Find where the given text appears and provide that cell's center as (x, y) coordinate. 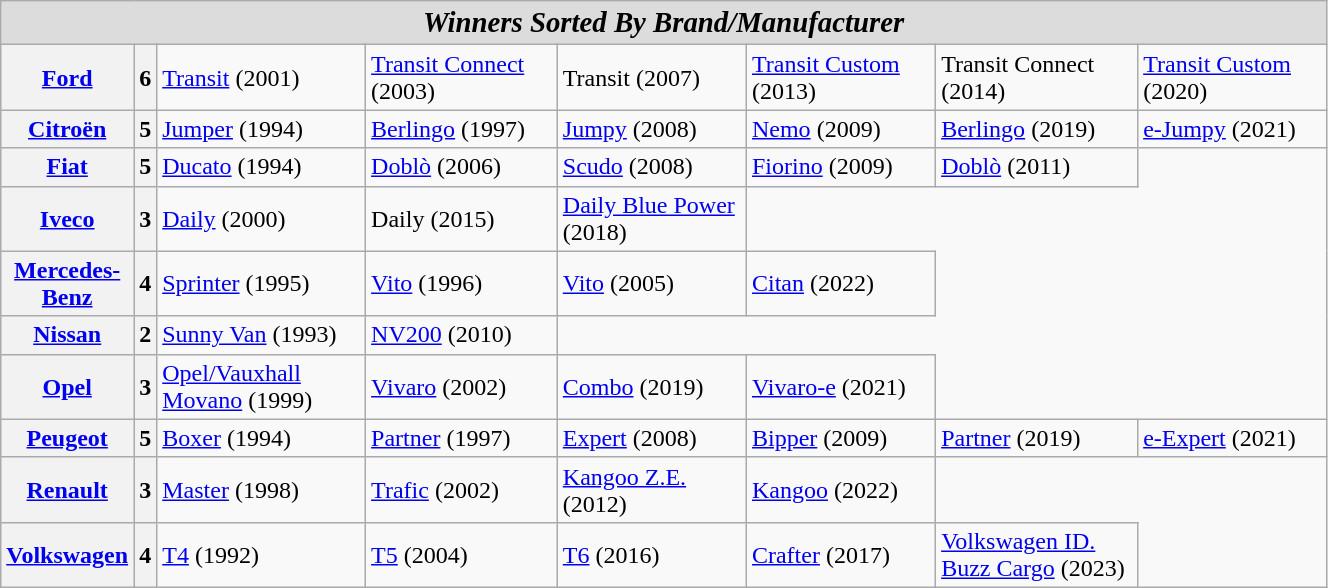
Mercedes-Benz (68, 284)
NV200 (2010) (462, 335)
Berlingo (1997) (462, 129)
T6 (2016) (652, 554)
Boxer (1994) (262, 438)
Transit (2001) (262, 78)
Transit (2007) (652, 78)
T5 (2004) (462, 554)
Renault (68, 490)
Fiorino (2009) (840, 167)
Ducato (1994) (262, 167)
Combo (2019) (652, 386)
Jumper (1994) (262, 129)
Doblò (2011) (1037, 167)
Partner (2019) (1037, 438)
Vivaro-e (2021) (840, 386)
Jumpy (2008) (652, 129)
Transit Connect (2003) (462, 78)
Berlingo (2019) (1037, 129)
Transit Connect (2014) (1037, 78)
Volkswagen ID. Buzz Cargo (2023) (1037, 554)
Citroën (68, 129)
Daily (2015) (462, 218)
2 (146, 335)
Sprinter (1995) (262, 284)
Nissan (68, 335)
Ford (68, 78)
Expert (2008) (652, 438)
Vito (1996) (462, 284)
Peugeot (68, 438)
Trafic (2002) (462, 490)
Kangoo Z.E. (2012) (652, 490)
6 (146, 78)
Partner (1997) (462, 438)
Winners Sorted By Brand/Manufacturer (664, 23)
Nemo (2009) (840, 129)
Fiat (68, 167)
Volkswagen (68, 554)
Transit Custom (2013) (840, 78)
Vivaro (2002) (462, 386)
Daily (2000) (262, 218)
Sunny Van (1993) (262, 335)
Opel/Vauxhall Movano (1999) (262, 386)
e-Expert (2021) (1232, 438)
Kangoo (2022) (840, 490)
T4 (1992) (262, 554)
Citan (2022) (840, 284)
Doblò (2006) (462, 167)
Crafter (2017) (840, 554)
Iveco (68, 218)
Vito (2005) (652, 284)
Transit Custom (2020) (1232, 78)
Daily Blue Power (2018) (652, 218)
Bipper (2009) (840, 438)
Opel (68, 386)
Master (1998) (262, 490)
Scudo (2008) (652, 167)
e-Jumpy (2021) (1232, 129)
